Pinpoint the cell where the given text exists, returning its (X, Y) midpoint coordinate. 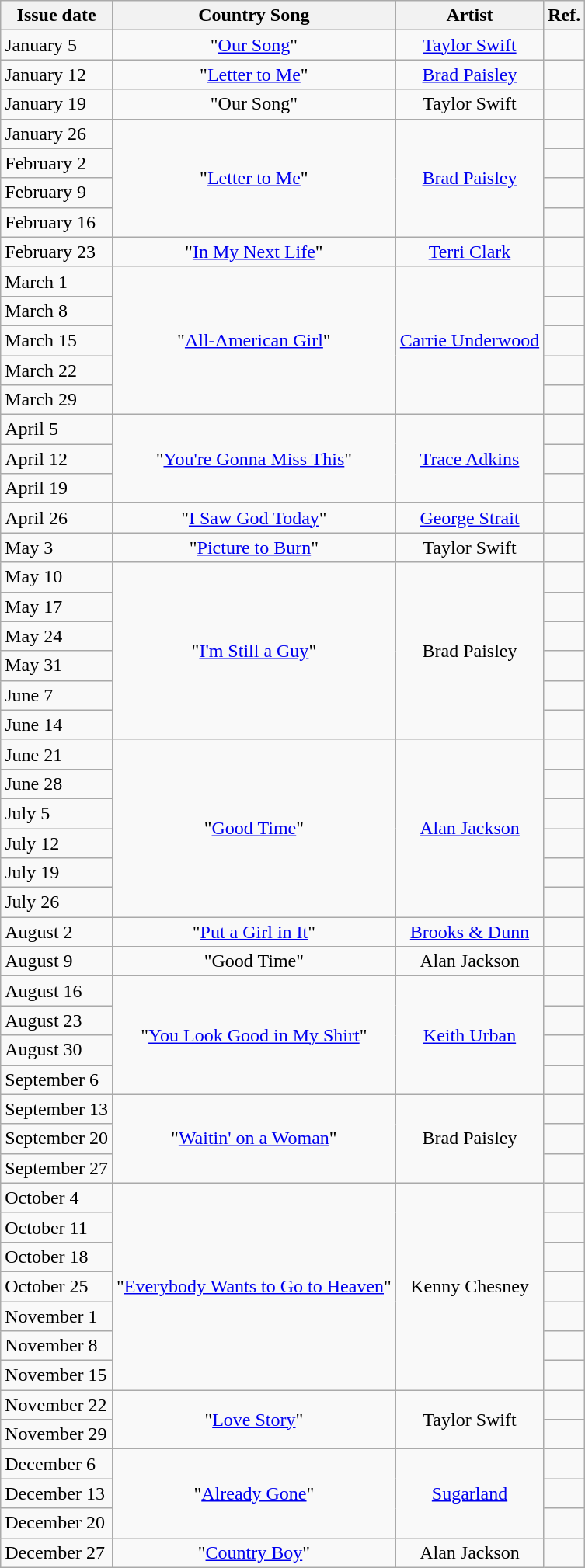
Ref. (564, 16)
August 9 (57, 961)
May 24 (57, 636)
Country Song (253, 16)
"Already Gone" (253, 1493)
November 29 (57, 1434)
"Love Story" (253, 1420)
June 14 (57, 725)
June 21 (57, 754)
Keith Urban (469, 1035)
"Everybody Wants to Go to Heaven" (253, 1286)
November 1 (57, 1316)
November 22 (57, 1405)
September 20 (57, 1139)
November 8 (57, 1346)
December 27 (57, 1552)
March 15 (57, 340)
Sugarland (469, 1493)
July 19 (57, 873)
"Picture to Burn" (253, 548)
"I'm Still a Guy" (253, 651)
"I Saw God Today" (253, 518)
December 20 (57, 1523)
May 31 (57, 666)
January 12 (57, 75)
December 13 (57, 1493)
"Country Boy" (253, 1552)
July 26 (57, 902)
August 23 (57, 1020)
March 8 (57, 311)
"In My Next Life" (253, 252)
April 12 (57, 459)
January 26 (57, 134)
Trace Adkins (469, 459)
September 27 (57, 1168)
October 4 (57, 1198)
May 17 (57, 607)
November 15 (57, 1375)
"Waitin' on a Woman" (253, 1139)
Carrie Underwood (469, 340)
May 3 (57, 548)
June 7 (57, 695)
Brooks & Dunn (469, 932)
December 6 (57, 1464)
May 10 (57, 577)
July 12 (57, 843)
Kenny Chesney (469, 1286)
October 18 (57, 1257)
"You Look Good in My Shirt" (253, 1035)
Terri Clark (469, 252)
George Strait (469, 518)
February 16 (57, 222)
September 6 (57, 1080)
April 19 (57, 488)
"You're Gonna Miss This" (253, 459)
February 23 (57, 252)
April 5 (57, 429)
August 30 (57, 1050)
March 29 (57, 400)
Issue date (57, 16)
April 26 (57, 518)
September 13 (57, 1109)
October 11 (57, 1227)
January 19 (57, 104)
August 16 (57, 991)
"All-American Girl" (253, 340)
"Put a Girl in It" (253, 932)
June 28 (57, 784)
Artist (469, 16)
March 22 (57, 370)
February 9 (57, 193)
August 2 (57, 932)
October 25 (57, 1286)
July 5 (57, 813)
March 1 (57, 281)
February 2 (57, 163)
January 5 (57, 45)
